Pinpoint the cell where the given text exists, returning its (x, y) midpoint coordinate. 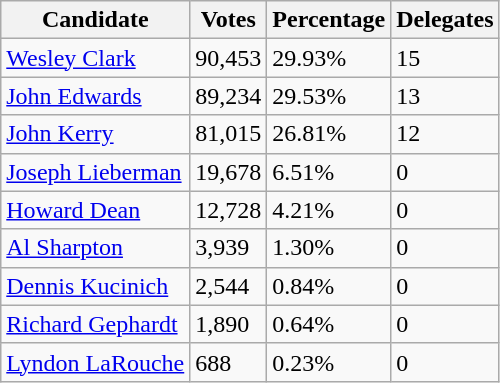
0.64% (329, 324)
Percentage (329, 20)
1,890 (228, 324)
Candidate (96, 20)
29.93% (329, 58)
26.81% (329, 134)
4.21% (329, 210)
12 (445, 134)
Richard Gephardt (96, 324)
Joseph Lieberman (96, 172)
12,728 (228, 210)
3,939 (228, 248)
6.51% (329, 172)
Lyndon LaRouche (96, 362)
Delegates (445, 20)
Votes (228, 20)
Al Sharpton (96, 248)
John Kerry (96, 134)
13 (445, 96)
John Edwards (96, 96)
Dennis Kucinich (96, 286)
90,453 (228, 58)
29.53% (329, 96)
0.23% (329, 362)
15 (445, 58)
688 (228, 362)
0.84% (329, 286)
Wesley Clark (96, 58)
19,678 (228, 172)
1.30% (329, 248)
2,544 (228, 286)
89,234 (228, 96)
Howard Dean (96, 210)
81,015 (228, 134)
